Capture the cell that displays the provided text and extract its [X, Y] central coordinate. 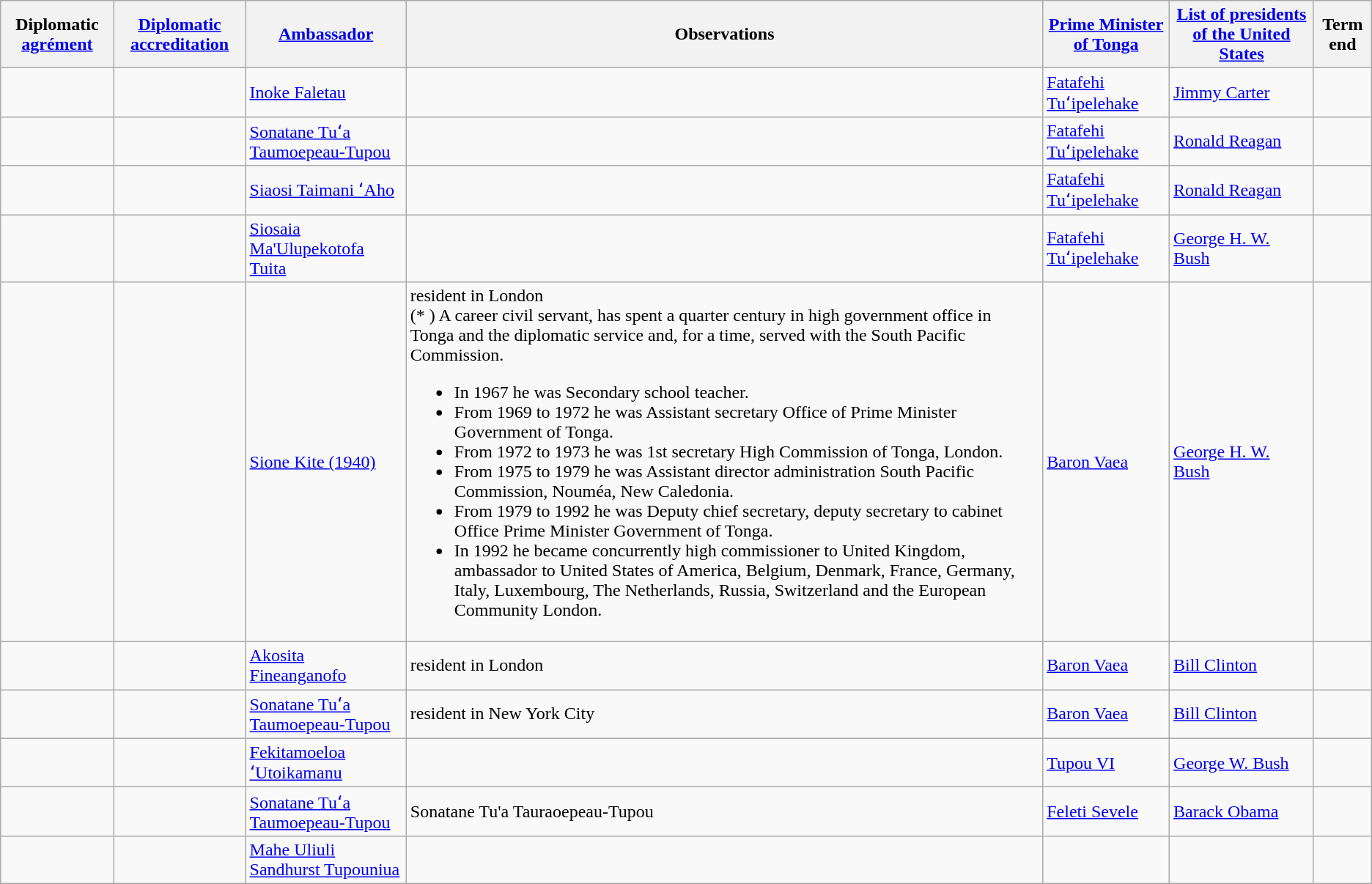
Inoke Faletau [325, 92]
Sonatane Tu'a Tauraoepeau-Tupou [724, 812]
Akosita Fineanganofo [325, 666]
List of presidents of the United States [1242, 34]
Observations [724, 34]
Tupou VI [1107, 762]
Mahe Uliuli Sandhurst Tupouniua [325, 859]
resident in London [724, 666]
Ambassador [325, 34]
Prime Minister of Tonga [1107, 34]
Diplomatic accreditation [180, 34]
Siaosi Taimani ʻAho [325, 191]
Siosaia Ma'Ulupekotofa Tuita [325, 248]
Barack Obama [1242, 812]
resident in New York City [724, 714]
Diplomatic agrément [57, 34]
Jimmy Carter [1242, 92]
Fekitamoeloa ʻUtoikamanu [325, 762]
Sione Kite (1940) [325, 462]
Feleti Sevele [1107, 812]
Term end [1343, 34]
George W. Bush [1242, 762]
